Detect which cell encompasses the target text, then output its (X, Y) center coordinate. 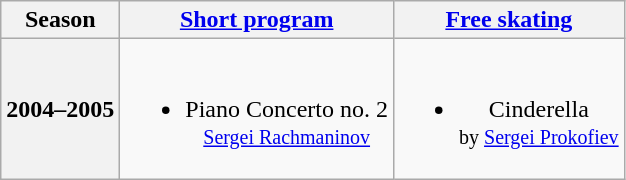
2004–2005 (60, 109)
Cinderella by Sergei Prokofiev (510, 109)
Short program (257, 20)
Season (60, 20)
Free skating (510, 20)
Piano Concerto no. 2 Sergei Rachmaninov (257, 109)
